Detect which cell encompasses the target text, then output its [X, Y] center coordinate. 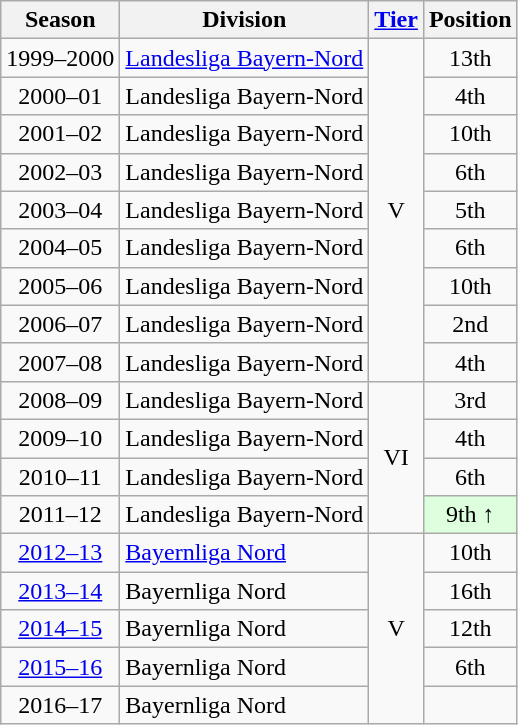
2002–03 [60, 172]
VI [396, 457]
2005–06 [60, 286]
13th [470, 58]
5th [470, 210]
2010–11 [60, 477]
2013–14 [60, 591]
2001–02 [60, 134]
9th ↑ [470, 515]
3rd [470, 400]
16th [470, 591]
12th [470, 629]
2000–01 [60, 96]
2014–15 [60, 629]
2008–09 [60, 400]
2012–13 [60, 553]
2nd [470, 324]
2009–10 [60, 438]
2003–04 [60, 210]
2015–16 [60, 667]
Season [60, 20]
1999–2000 [60, 58]
Division [244, 20]
2006–07 [60, 324]
Tier [396, 20]
2011–12 [60, 515]
Position [470, 20]
2004–05 [60, 248]
2016–17 [60, 705]
2007–08 [60, 362]
